Pinpoint the cell where the given text exists, returning its [x, y] midpoint coordinate. 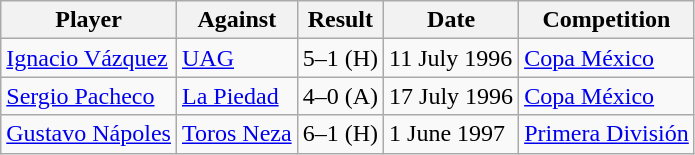
5–1 (H) [340, 58]
UAG [236, 58]
Result [340, 20]
Against [236, 20]
17 July 1996 [452, 96]
Primera División [607, 134]
Toros Neza [236, 134]
Ignacio Vázquez [89, 58]
4–0 (A) [340, 96]
Gustavo Nápoles [89, 134]
6–1 (H) [340, 134]
Sergio Pacheco [89, 96]
11 July 1996 [452, 58]
Date [452, 20]
La Piedad [236, 96]
1 June 1997 [452, 134]
Competition [607, 20]
Player [89, 20]
